From the cell containing the given text, extract its center point as [x, y] coordinate. 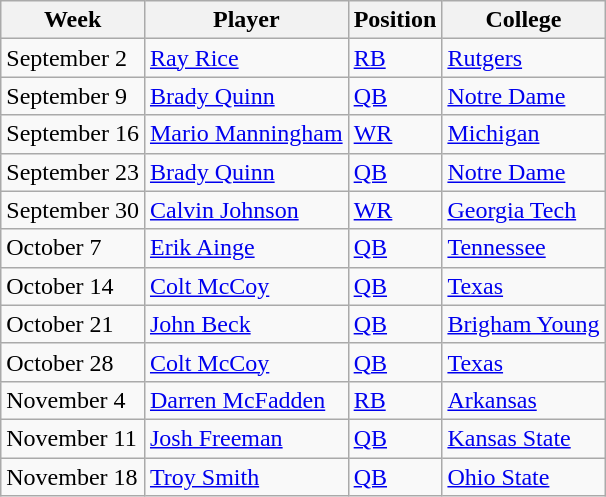
Week [73, 20]
September 23 [73, 172]
Tennessee [524, 248]
Mario Manningham [246, 134]
Kansas State [524, 438]
November 11 [73, 438]
November 4 [73, 400]
September 9 [73, 96]
October 14 [73, 286]
Player [246, 20]
Darren McFadden [246, 400]
Arkansas [524, 400]
Josh Freeman [246, 438]
Ohio State [524, 477]
College [524, 20]
Calvin Johnson [246, 210]
Michigan [524, 134]
Ray Rice [246, 58]
Position [395, 20]
September 30 [73, 210]
October 21 [73, 324]
John Beck [246, 324]
October 28 [73, 362]
October 7 [73, 248]
Rutgers [524, 58]
Brigham Young [524, 324]
September 2 [73, 58]
Troy Smith [246, 477]
Erik Ainge [246, 248]
September 16 [73, 134]
November 18 [73, 477]
Georgia Tech [524, 210]
